Identify which cell holds the provided text, then report its [X, Y] central coordinate. 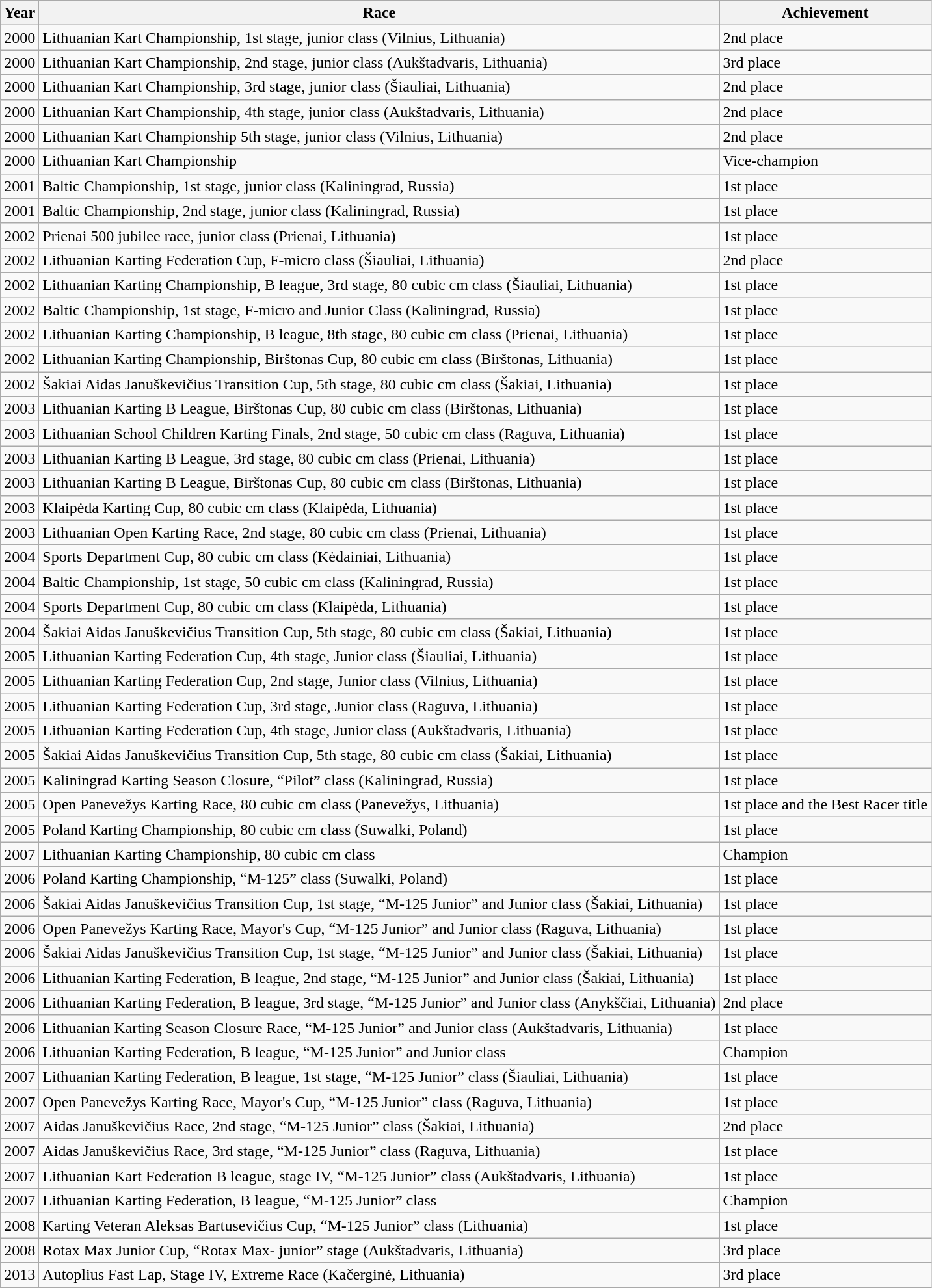
Baltic Championship, 1st stage, F-micro and Junior Class (Kaliningrad, Russia) [379, 310]
Lithuanian Karting Season Closure Race, “M-125 Junior” and Junior class (Aukštadvaris, Lithuania) [379, 1027]
Lithuanian Karting Federation Cup, F-micro class (Šiauliai, Lithuania) [379, 260]
Lithuanian Karting Federation, B league, 1st stage, “M-125 Junior” class (Šiauliai, Lithuania) [379, 1077]
Lithuanian Karting Federation Cup, 4th stage, Junior class (Aukštadvaris, Lithuania) [379, 731]
Kaliningrad Karting Season Closure, “Pilot” class (Kaliningrad, Russia) [379, 780]
Lithuanian Karting Championship, Birštonas Cup, 80 cubic cm class (Birštonas, Lithuania) [379, 360]
Autoplius Fast Lap, Stage IV, Extreme Race (Kačerginė, Lithuania) [379, 1275]
Open Panevežys Karting Race, Mayor's Cup, “M-125 Junior” class (Raguva, Lithuania) [379, 1102]
Baltic Championship, 2nd stage, junior class (Kaliningrad, Russia) [379, 211]
Lithuanian Kart Championship [379, 161]
Lithuanian Karting Federation, B league, “M-125 Junior” and Junior class [379, 1052]
Lithuanian Kart Championship 5th stage, junior class (Vilnius, Lithuania) [379, 137]
Year [20, 13]
Lithuanian Karting Championship, B league, 3rd stage, 80 cubic cm class (Šiauliai, Lithuania) [379, 285]
Baltic Championship, 1st stage, junior class (Kaliningrad, Russia) [379, 186]
Lithuanian Kart Championship, 4th stage, junior class (Aukštadvaris, Lithuania) [379, 112]
Race [379, 13]
Lithuanian Karting Championship, 80 cubic cm class [379, 854]
Lithuanian Karting Federation, B league, 3rd stage, “M-125 Junior” and Junior class (Anykščiai, Lithuania) [379, 1003]
Klaipėda Karting Cup, 80 cubic cm class (Klaipėda, Lithuania) [379, 508]
Aidas Januškevičius Race, 3rd stage, “M-125 Junior” class (Raguva, Lithuania) [379, 1151]
Lithuanian Karting Federation Cup, 4th stage, Junior class (Šiauliai, Lithuania) [379, 656]
Lithuanian Kart Championship, 3rd stage, junior class (Šiauliai, Lithuania) [379, 87]
Lithuanian Karting Federation Cup, 3rd stage, Junior class (Raguva, Lithuania) [379, 705]
Rotax Max Junior Cup, “Rotax Max- junior” stage (Aukštadvaris, Lithuania) [379, 1250]
2013 [20, 1275]
Lithuanian Open Karting Race, 2nd stage, 80 cubic cm class (Prienai, Lithuania) [379, 532]
Sports Department Cup, 80 cubic cm class (Kėdainiai, Lithuania) [379, 557]
Baltic Championship, 1st stage, 50 cubic cm class (Kaliningrad, Russia) [379, 582]
Achievement [825, 13]
Karting Veteran Aleksas Bartusevičius Cup, “M-125 Junior” class (Lithuania) [379, 1226]
Poland Karting Championship, 80 cubic cm class (Suwalki, Poland) [379, 830]
Lithuanian Kart Championship, 1st stage, junior class (Vilnius, Lithuania) [379, 38]
Open Panevežys Karting Race, 80 cubic cm class (Panevežys, Lithuania) [379, 805]
Lithuanian Karting Federation, B league, 2nd stage, “M-125 Junior” and Junior class (Šakiai, Lithuania) [379, 978]
Vice-champion [825, 161]
Aidas Januškevičius Race, 2nd stage, “M-125 Junior” class (Šakiai, Lithuania) [379, 1127]
Open Panevežys Karting Race, Mayor's Cup, “M-125 Junior” and Junior class (Raguva, Lithuania) [379, 928]
Lithuanian Karting Federation Cup, 2nd stage, Junior class (Vilnius, Lithuania) [379, 681]
Lithuanian School Children Karting Finals, 2nd stage, 50 cubic cm class (Raguva, Lithuania) [379, 434]
Sports Department Cup, 80 cubic cm class (Klaipėda, Lithuania) [379, 607]
1st place and the Best Racer title [825, 805]
Lithuanian Kart Federation B league, stage IV, “M-125 Junior” class (Aukštadvaris, Lithuania) [379, 1176]
Lithuanian Karting B League, 3rd stage, 80 cubic cm class (Prienai, Lithuania) [379, 458]
Poland Karting Championship, “M-125” class (Suwalki, Poland) [379, 879]
Lithuanian Kart Championship, 2nd stage, junior class (Aukštadvaris, Lithuania) [379, 62]
Prienai 500 jubilee race, junior class (Prienai, Lithuania) [379, 235]
Lithuanian Karting Championship, B league, 8th stage, 80 cubic cm class (Prienai, Lithuania) [379, 335]
Lithuanian Karting Federation, B league, “M-125 Junior” class [379, 1201]
